Output the (X, Y) coordinate of the center of the cell containing the given text.  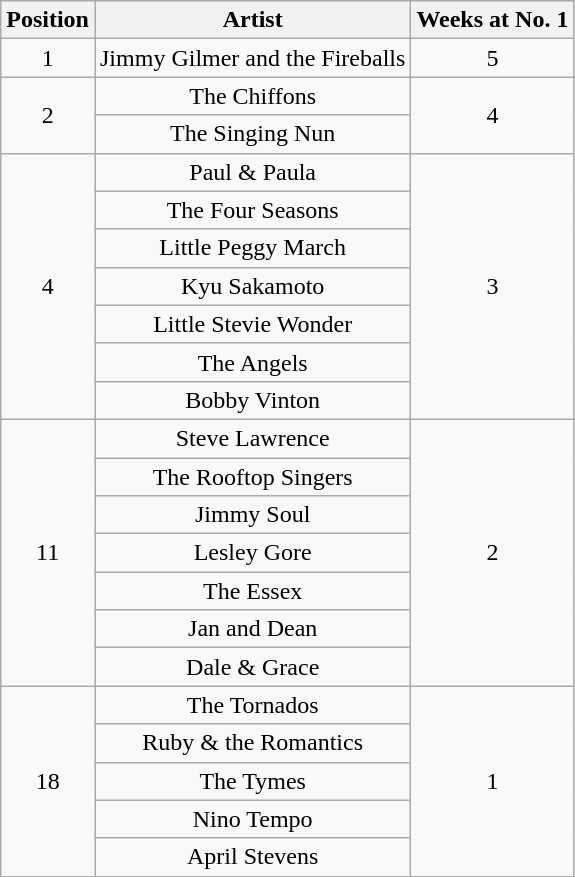
Little Stevie Wonder (252, 324)
The Angels (252, 362)
The Essex (252, 591)
The Rooftop Singers (252, 477)
Lesley Gore (252, 553)
Ruby & the Romantics (252, 743)
Paul & Paula (252, 172)
The Tornados (252, 705)
Jimmy Soul (252, 515)
Position (48, 20)
5 (492, 58)
Jan and Dean (252, 629)
The Tymes (252, 781)
Nino Tempo (252, 819)
Jimmy Gilmer and the Fireballs (252, 58)
Steve Lawrence (252, 438)
The Chiffons (252, 96)
3 (492, 286)
Kyu Sakamoto (252, 286)
Bobby Vinton (252, 400)
Artist (252, 20)
The Four Seasons (252, 210)
The Singing Nun (252, 134)
Weeks at No. 1 (492, 20)
18 (48, 781)
Dale & Grace (252, 667)
11 (48, 552)
Little Peggy March (252, 248)
April Stevens (252, 857)
